Extract the [x, y] coordinate from the center of the cell holding the provided text.  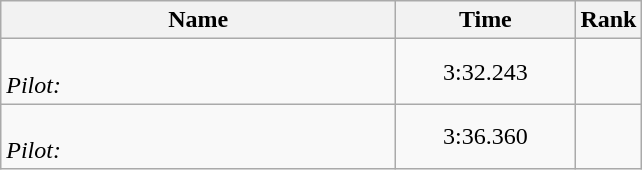
Name [198, 20]
Time [486, 20]
3:32.243 [486, 72]
3:36.360 [486, 136]
Rank [608, 20]
